Provide the (X, Y) coordinate of the cell's center where the given text is located.  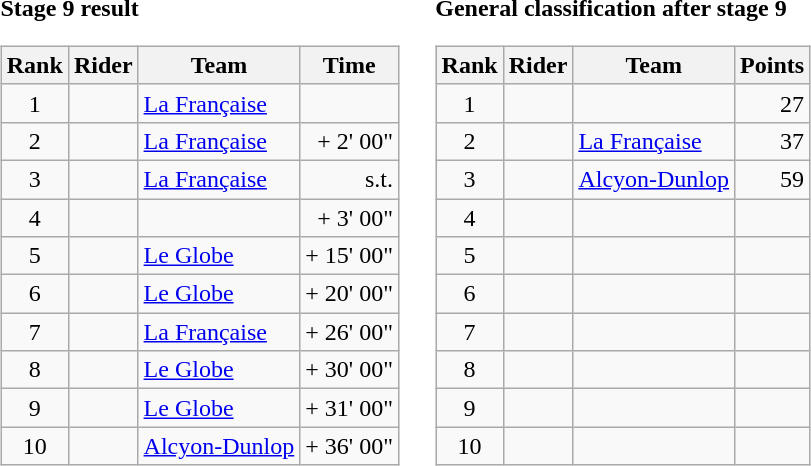
Points (772, 65)
+ 30' 00" (350, 370)
+ 31' 00" (350, 408)
+ 15' 00" (350, 256)
37 (772, 141)
+ 20' 00" (350, 294)
59 (772, 179)
+ 2' 00" (350, 141)
s.t. (350, 179)
+ 3' 00" (350, 217)
+ 26' 00" (350, 332)
+ 36' 00" (350, 446)
Time (350, 65)
27 (772, 103)
